Determine the [X, Y] coordinate at the center of the cell enclosing the given text.  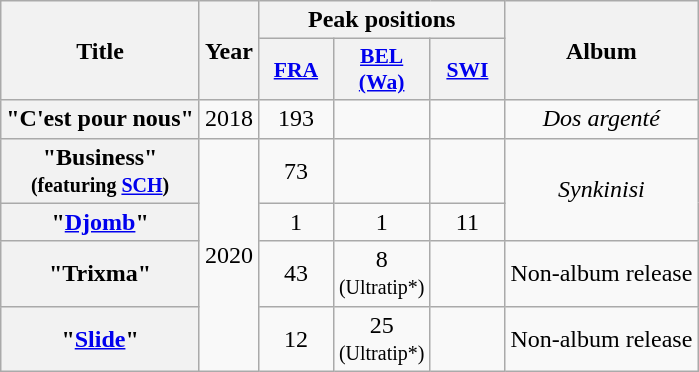
Dos argenté [602, 119]
"Business"(featuring SCH) [100, 170]
Peak positions [381, 20]
"Trixma" [100, 274]
"C'est pour nous" [100, 119]
Synkinisi [602, 190]
BEL (Wa) [382, 70]
Title [100, 50]
"Djomb" [100, 222]
193 [296, 119]
FRA [296, 70]
12 [296, 338]
SWI [468, 70]
2018 [228, 119]
Album [602, 50]
43 [296, 274]
Year [228, 50]
25(Ultratip*) [382, 338]
73 [296, 170]
8(Ultratip*) [382, 274]
11 [468, 222]
2020 [228, 254]
"Slide" [100, 338]
